From the cell containing the given text, extract its center point as [x, y] coordinate. 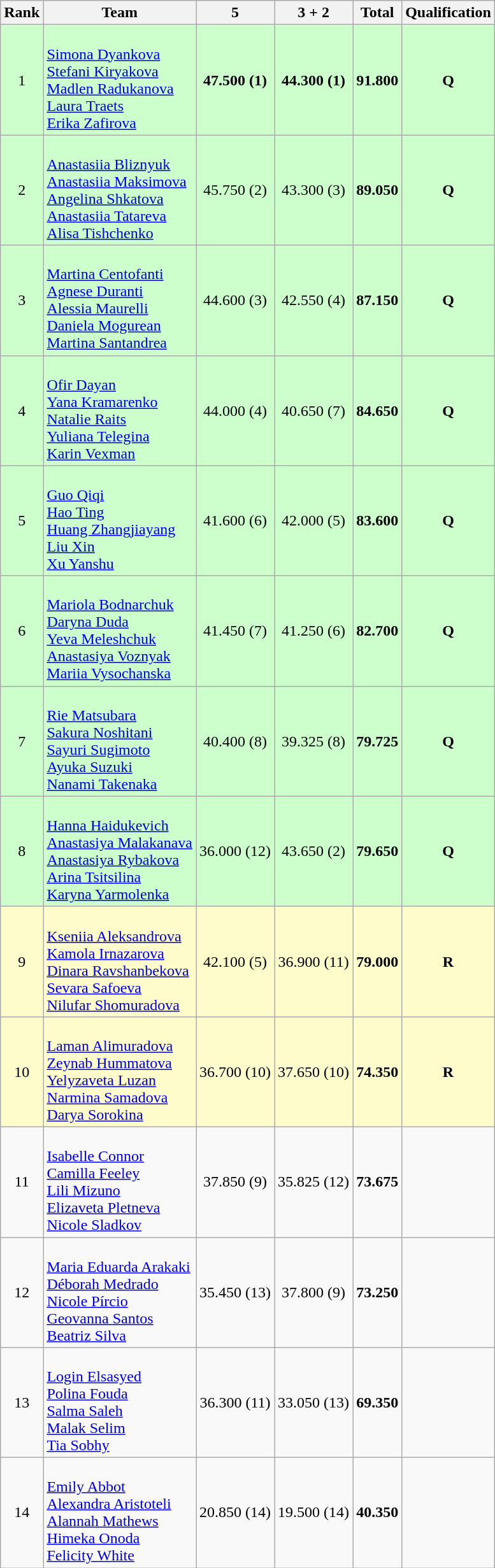
Total [377, 13]
Simona DyankovaStefani KiryakovaMadlen RadukanovaLaura TraetsErika Zafirova [120, 80]
42.000 (5) [313, 521]
39.325 (8) [313, 741]
82.700 [377, 631]
Login ElsasyedPolina FoudaSalma SalehMalak SelimTia Sobhy [120, 1402]
6 [22, 631]
2 [22, 190]
37.650 (10) [313, 1071]
Maria Eduarda ArakakiDéborah MedradoNicole PírcioGeovanna SantosBeatriz Silva [120, 1292]
41.450 (7) [236, 631]
Kseniia AleksandrovaKamola IrnazarovaDinara RavshanbekovaSevara SafoevaNilufar Shomuradova [120, 962]
35.825 (12) [313, 1182]
37.850 (9) [236, 1182]
Martina CentofantiAgnese DurantiAlessia MaurelliDaniela MogureanMartina Santandrea [120, 301]
79.000 [377, 962]
36.700 (10) [236, 1071]
33.050 (13) [313, 1402]
40.400 (8) [236, 741]
47.500 (1) [236, 80]
Mariola BodnarchukDaryna DudaYeva MeleshchukAnastasiya VoznyakMariia Vysochanska [120, 631]
35.450 (13) [236, 1292]
3 + 2 [313, 13]
74.350 [377, 1071]
Rank [22, 13]
44.000 (4) [236, 410]
73.250 [377, 1292]
42.550 (4) [313, 301]
89.050 [377, 190]
Emily AbbotAlexandra AristoteliAlannah MathewsHimeka OnodaFelicity White [120, 1513]
45.750 (2) [236, 190]
91.800 [377, 80]
Qualification [448, 13]
8 [22, 851]
43.650 (2) [313, 851]
87.150 [377, 301]
4 [22, 410]
7 [22, 741]
41.600 (6) [236, 521]
40.650 (7) [313, 410]
79.650 [377, 851]
Ofir DayanYana KramarenkoNatalie RaitsYuliana TeleginaKarin Vexman [120, 410]
12 [22, 1292]
Isabelle ConnorCamilla FeeleyLili MizunoElizaveta PletnevaNicole Sladkov [120, 1182]
Anastasiia BliznyukAnastasiia MaksimovaAngelina ShkatovaAnastasiia TatarevaAlisa Tishchenko [120, 190]
Rie MatsubaraSakura NoshitaniSayuri SugimotoAyuka SuzukiNanami Takenaka [120, 741]
36.900 (11) [313, 962]
1 [22, 80]
36.300 (11) [236, 1402]
10 [22, 1071]
Team [120, 13]
43.300 (3) [313, 190]
14 [22, 1513]
9 [22, 962]
44.300 (1) [313, 80]
Laman AlimuradovaZeynab HummatovaYelyzaveta LuzanNarmina SamadovaDarya Sorokina [120, 1071]
Hanna HaidukevichAnastasiya MalakanavaAnastasiya RybakovaArina TsitsilinaKaryna Yarmolenka [120, 851]
20.850 (14) [236, 1513]
11 [22, 1182]
41.250 (6) [313, 631]
13 [22, 1402]
79.725 [377, 741]
Guo QiqiHao TingHuang ZhangjiayangLiu XinXu Yanshu [120, 521]
83.600 [377, 521]
3 [22, 301]
36.000 (12) [236, 851]
73.675 [377, 1182]
42.100 (5) [236, 962]
84.650 [377, 410]
69.350 [377, 1402]
37.800 (9) [313, 1292]
40.350 [377, 1513]
44.600 (3) [236, 301]
19.500 (14) [313, 1513]
